Pinpoint the cell where the given text exists, returning its (x, y) midpoint coordinate. 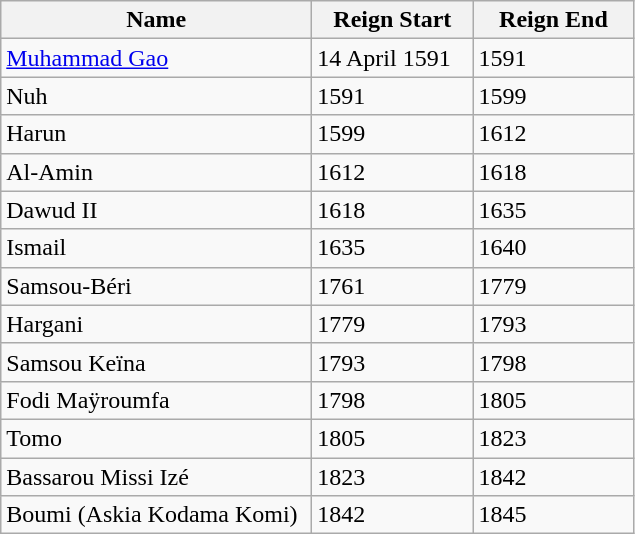
Hargani (156, 324)
Al-Amin (156, 172)
Nuh (156, 96)
Muhammad Gao (156, 58)
Reign Start (392, 20)
Dawud II (156, 210)
Fodi Maÿroumfa (156, 400)
Reign End (554, 20)
Samsou-Béri (156, 286)
1845 (554, 515)
Name (156, 20)
Bassarou Missi Izé (156, 477)
Ismail (156, 248)
1761 (392, 286)
Harun (156, 134)
Tomo (156, 438)
1640 (554, 248)
14 April 1591 (392, 58)
Boumi (Askia Kodama Komi) (156, 515)
Samsou Keïna (156, 362)
